Determine the [x, y] coordinate at the center of the cell enclosing the given text.  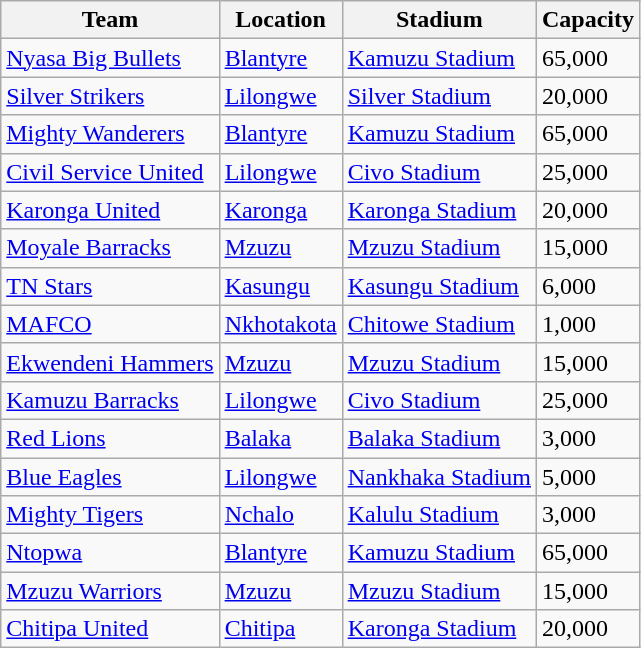
Nyasa Big Bullets [110, 58]
Blue Eagles [110, 477]
Capacity [588, 20]
Kasungu Stadium [439, 286]
Moyale Barracks [110, 248]
Mzuzu Warriors [110, 591]
Ntopwa [110, 553]
6,000 [588, 286]
Balaka Stadium [439, 438]
Civil Service United [110, 172]
Silver Strikers [110, 96]
Chitipa [280, 629]
Nchalo [280, 515]
Chitipa United [110, 629]
Kalulu Stadium [439, 515]
MAFCO [110, 324]
Kasungu [280, 286]
Karonga United [110, 210]
Silver Stadium [439, 96]
Nkhotakota [280, 324]
TN Stars [110, 286]
5,000 [588, 477]
Mighty Wanderers [110, 134]
Kamuzu Barracks [110, 400]
Red Lions [110, 438]
Team [110, 20]
Balaka [280, 438]
Nankhaka Stadium [439, 477]
Location [280, 20]
1,000 [588, 324]
Chitowe Stadium [439, 324]
Mighty Tigers [110, 515]
Stadium [439, 20]
Ekwendeni Hammers [110, 362]
Karonga [280, 210]
